From the cell containing the given text, extract its center point as (x, y) coordinate. 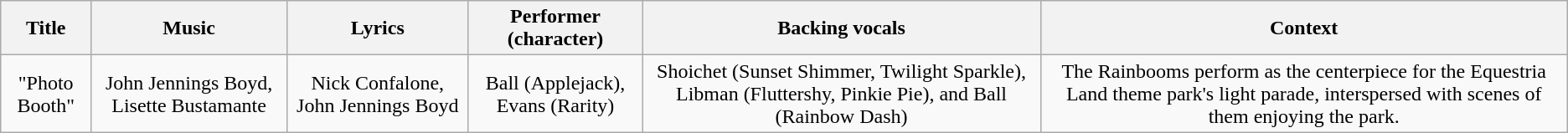
Ball (Applejack), Evans (Rarity) (555, 94)
Performer (character) (555, 28)
Shoichet (Sunset Shimmer, Twilight Sparkle), Libman (Fluttershy, Pinkie Pie), and Ball (Rainbow Dash) (841, 94)
Music (189, 28)
Nick Confalone, John Jennings Boyd (377, 94)
John Jennings Boyd, Lisette Bustamante (189, 94)
The Rainbooms perform as the centerpiece for the Equestria Land theme park's light parade, interspersed with scenes of them enjoying the park. (1303, 94)
Title (46, 28)
Lyrics (377, 28)
"Photo Booth" (46, 94)
Context (1303, 28)
Backing vocals (841, 28)
